For the text-containing cell, return its midpoint in [X, Y] coordinate format. 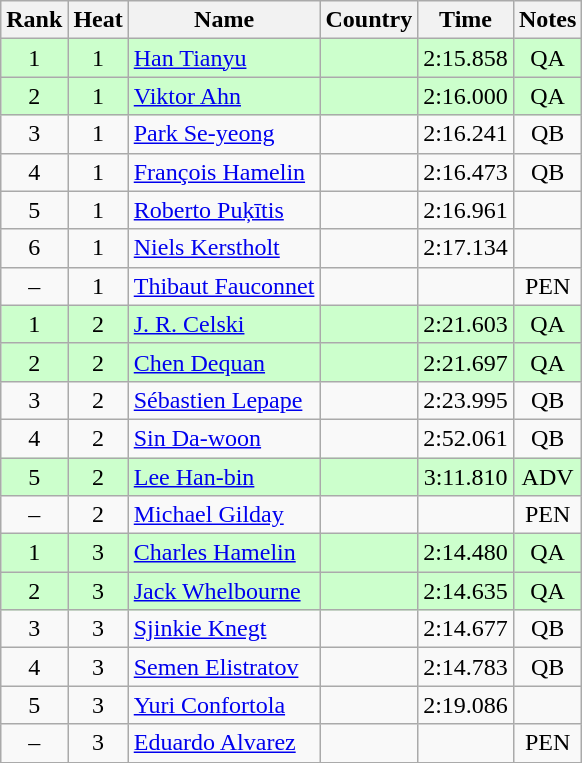
Park Se-yeong [224, 134]
François Hamelin [224, 172]
2:52.061 [466, 438]
2:19.086 [466, 705]
2:14.783 [466, 667]
Eduardo Alvarez [224, 743]
Lee Han-bin [224, 477]
J. R. Celski [224, 324]
Yuri Confortola [224, 705]
Name [224, 20]
Han Tianyu [224, 58]
2:21.603 [466, 324]
Sébastien Lepape [224, 400]
2:21.697 [466, 362]
Country [369, 20]
Thibaut Fauconnet [224, 286]
2:16.000 [466, 96]
Rank [34, 20]
Michael Gilday [224, 515]
Chen Dequan [224, 362]
2:14.480 [466, 553]
Semen Elistratov [224, 667]
Heat [98, 20]
Notes [547, 20]
2:16.961 [466, 210]
2:16.241 [466, 134]
Niels Kerstholt [224, 248]
Time [466, 20]
2:14.635 [466, 591]
3:11.810 [466, 477]
2:17.134 [466, 248]
Charles Hamelin [224, 553]
Roberto Puķītis [224, 210]
6 [34, 248]
2:16.473 [466, 172]
2:14.677 [466, 629]
Sjinkie Knegt [224, 629]
Viktor Ahn [224, 96]
2:15.858 [466, 58]
Sin Da-woon [224, 438]
Jack Whelbourne [224, 591]
ADV [547, 477]
2:23.995 [466, 400]
